Search for the cell housing the specified text and yield its (x, y) center coordinate. 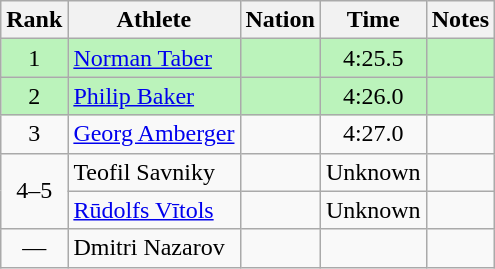
2 (34, 96)
4:25.5 (373, 58)
Time (373, 20)
Athlete (154, 20)
— (34, 248)
1 (34, 58)
Georg Amberger (154, 134)
4:27.0 (373, 134)
Notes (460, 20)
Rank (34, 20)
Norman Taber (154, 58)
Dmitri Nazarov (154, 248)
Nation (280, 20)
Philip Baker (154, 96)
Teofil Savniky (154, 172)
Rūdolfs Vītols (154, 210)
4–5 (34, 191)
3 (34, 134)
4:26.0 (373, 96)
